Identify which cell holds the provided text, then report its [x, y] central coordinate. 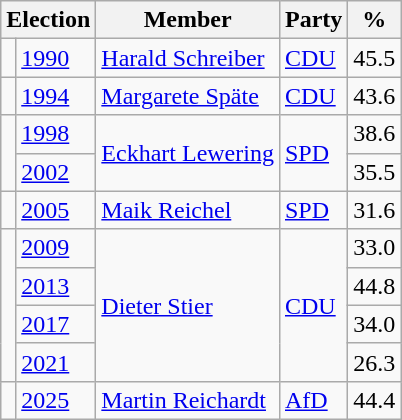
Member [188, 20]
44.4 [374, 400]
31.6 [374, 210]
1994 [56, 96]
1990 [56, 58]
Party [313, 20]
Margarete Späte [188, 96]
45.5 [374, 58]
44.8 [374, 286]
2009 [56, 248]
38.6 [374, 134]
% [374, 20]
2021 [56, 362]
2025 [56, 400]
AfD [313, 400]
33.0 [374, 248]
Martin Reichardt [188, 400]
Harald Schreiber [188, 58]
Election [48, 20]
2002 [56, 172]
Maik Reichel [188, 210]
1998 [56, 134]
Dieter Stier [188, 305]
2005 [56, 210]
2017 [56, 324]
2013 [56, 286]
35.5 [374, 172]
Eckhart Lewering [188, 153]
34.0 [374, 324]
26.3 [374, 362]
43.6 [374, 96]
